Locate the cell with the specified text and output its [x, y] center coordinate. 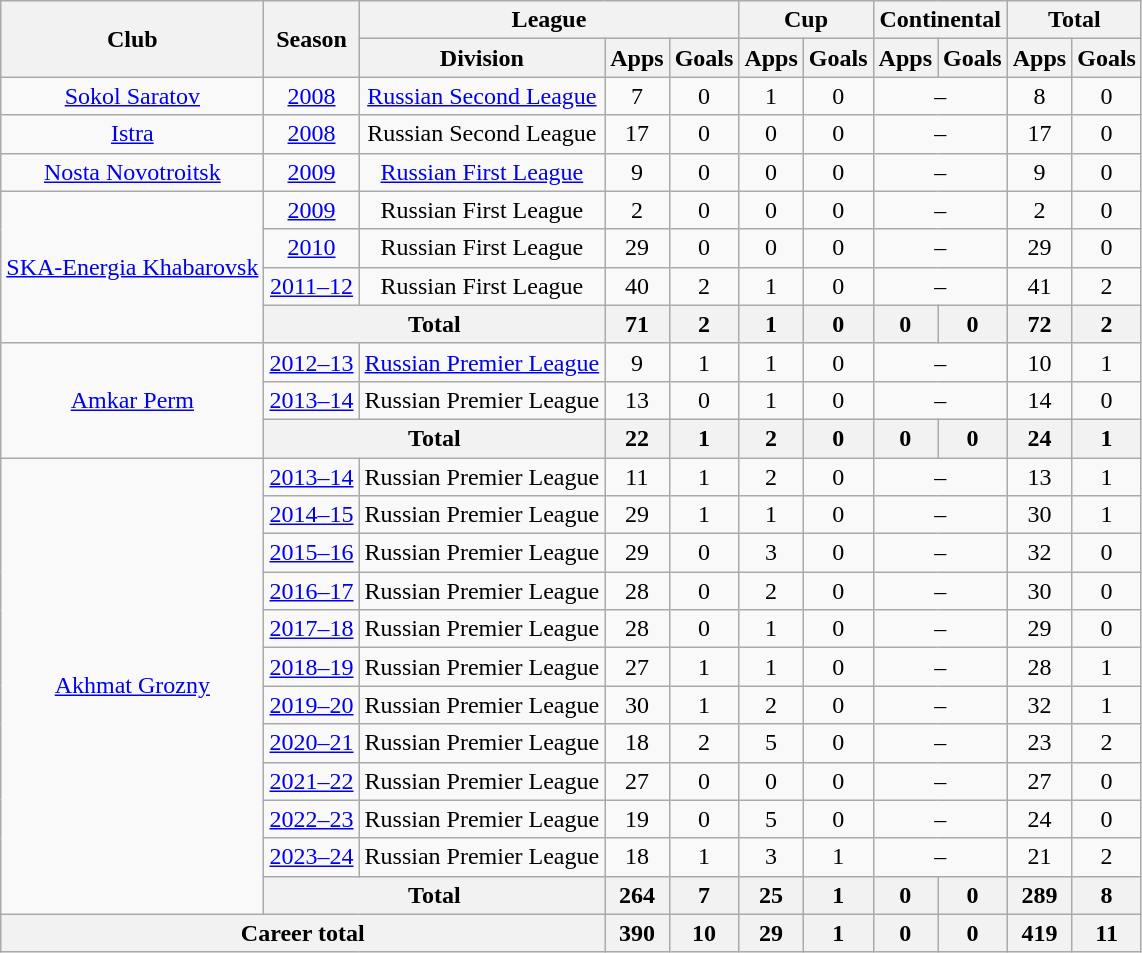
2014–15 [312, 515]
23 [1039, 743]
Club [132, 39]
Amkar Perm [132, 400]
419 [1039, 933]
41 [1039, 286]
289 [1039, 895]
264 [637, 895]
25 [771, 895]
71 [637, 324]
Season [312, 39]
2015–16 [312, 553]
22 [637, 438]
2010 [312, 248]
Cup [806, 20]
Continental [940, 20]
2022–23 [312, 819]
2021–22 [312, 781]
14 [1039, 400]
Career total [303, 933]
2019–20 [312, 705]
Nosta Novotroitsk [132, 172]
Division [482, 58]
Akhmat Grozny [132, 686]
Sokol Saratov [132, 96]
2020–21 [312, 743]
2018–19 [312, 667]
2012–13 [312, 362]
2023–24 [312, 857]
League [549, 20]
2016–17 [312, 591]
SKA-Energia Khabarovsk [132, 267]
21 [1039, 857]
2011–12 [312, 286]
Istra [132, 134]
2017–18 [312, 629]
19 [637, 819]
390 [637, 933]
72 [1039, 324]
40 [637, 286]
